Search for the cell housing the specified text and yield its [x, y] center coordinate. 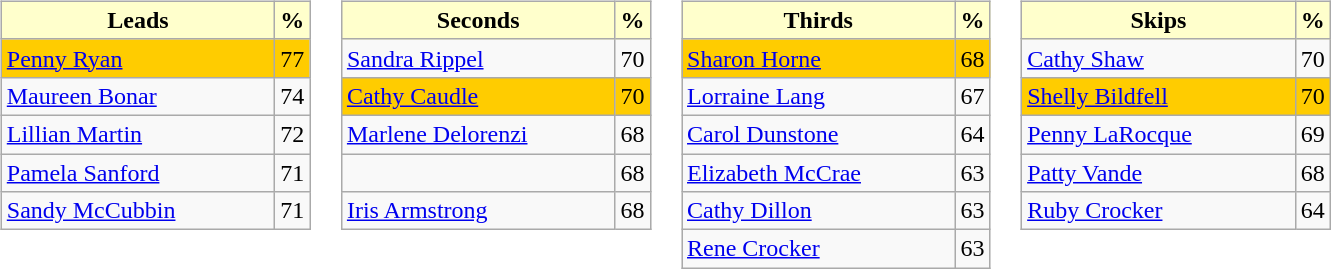
Cathy Caudle [478, 96]
74 [292, 96]
Elizabeth McCrae [819, 173]
Sandra Rippel [478, 58]
Rene Crocker [819, 249]
Leads [138, 20]
Sandy McCubbin [138, 211]
Lillian Martin [138, 134]
Marlene Delorenzi [478, 134]
Pamela Sanford [138, 173]
Seconds [478, 20]
Shelly Bildfell [1159, 96]
Sharon Horne [819, 58]
72 [292, 134]
Penny Ryan [138, 58]
Patty Vande [1159, 173]
Penny LaRocque [1159, 134]
Cathy Dillon [819, 211]
Iris Armstrong [478, 211]
Maureen Bonar [138, 96]
Thirds [819, 20]
67 [972, 96]
69 [1312, 134]
Lorraine Lang [819, 96]
Ruby Crocker [1159, 211]
77 [292, 58]
Skips [1159, 20]
Carol Dunstone [819, 134]
Cathy Shaw [1159, 58]
